For the text-containing cell, return its midpoint in [X, Y] coordinate format. 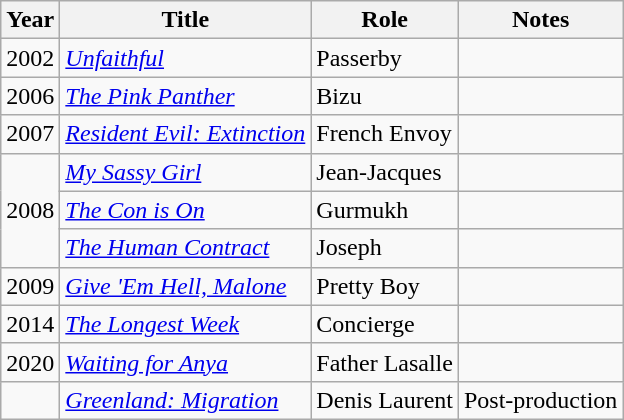
The Human Contract [186, 248]
2008 [30, 210]
Post-production [540, 400]
Role [385, 20]
My Sassy Girl [186, 172]
Notes [540, 20]
Joseph [385, 248]
Jean-Jacques [385, 172]
Concierge [385, 324]
Gurmukh [385, 210]
Pretty Boy [385, 286]
2002 [30, 58]
Denis Laurent [385, 400]
Bizu [385, 96]
Greenland: Migration [186, 400]
2014 [30, 324]
Waiting for Anya [186, 362]
Father Lasalle [385, 362]
2007 [30, 134]
2009 [30, 286]
2020 [30, 362]
Year [30, 20]
The Pink Panther [186, 96]
The Con is On [186, 210]
French Envoy [385, 134]
The Longest Week [186, 324]
Title [186, 20]
Resident Evil: Extinction [186, 134]
Unfaithful [186, 58]
Give 'Em Hell, Malone [186, 286]
Passerby [385, 58]
2006 [30, 96]
